Locate the cell with the specified text and output its (X, Y) center coordinate. 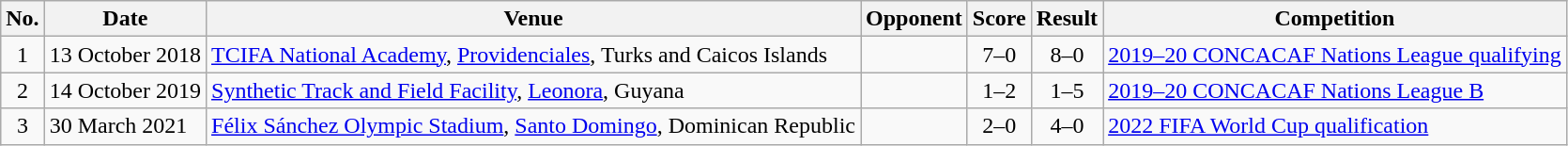
2019–20 CONCACAF Nations League qualifying (1335, 55)
2019–20 CONCACAF Nations League B (1335, 90)
Competition (1335, 19)
1 (23, 55)
TCIFA National Academy, Providenciales, Turks and Caicos Islands (533, 55)
4–0 (1067, 126)
Félix Sánchez Olympic Stadium, Santo Domingo, Dominican Republic (533, 126)
Result (1067, 19)
30 March 2021 (125, 126)
2 (23, 90)
14 October 2019 (125, 90)
No. (23, 19)
Date (125, 19)
8–0 (1067, 55)
2022 FIFA World Cup qualification (1335, 126)
Score (999, 19)
Opponent (914, 19)
1–2 (999, 90)
Venue (533, 19)
3 (23, 126)
1–5 (1067, 90)
7–0 (999, 55)
Synthetic Track and Field Facility, Leonora, Guyana (533, 90)
2–0 (999, 126)
13 October 2018 (125, 55)
